For the text-containing cell, return its midpoint in [x, y] coordinate format. 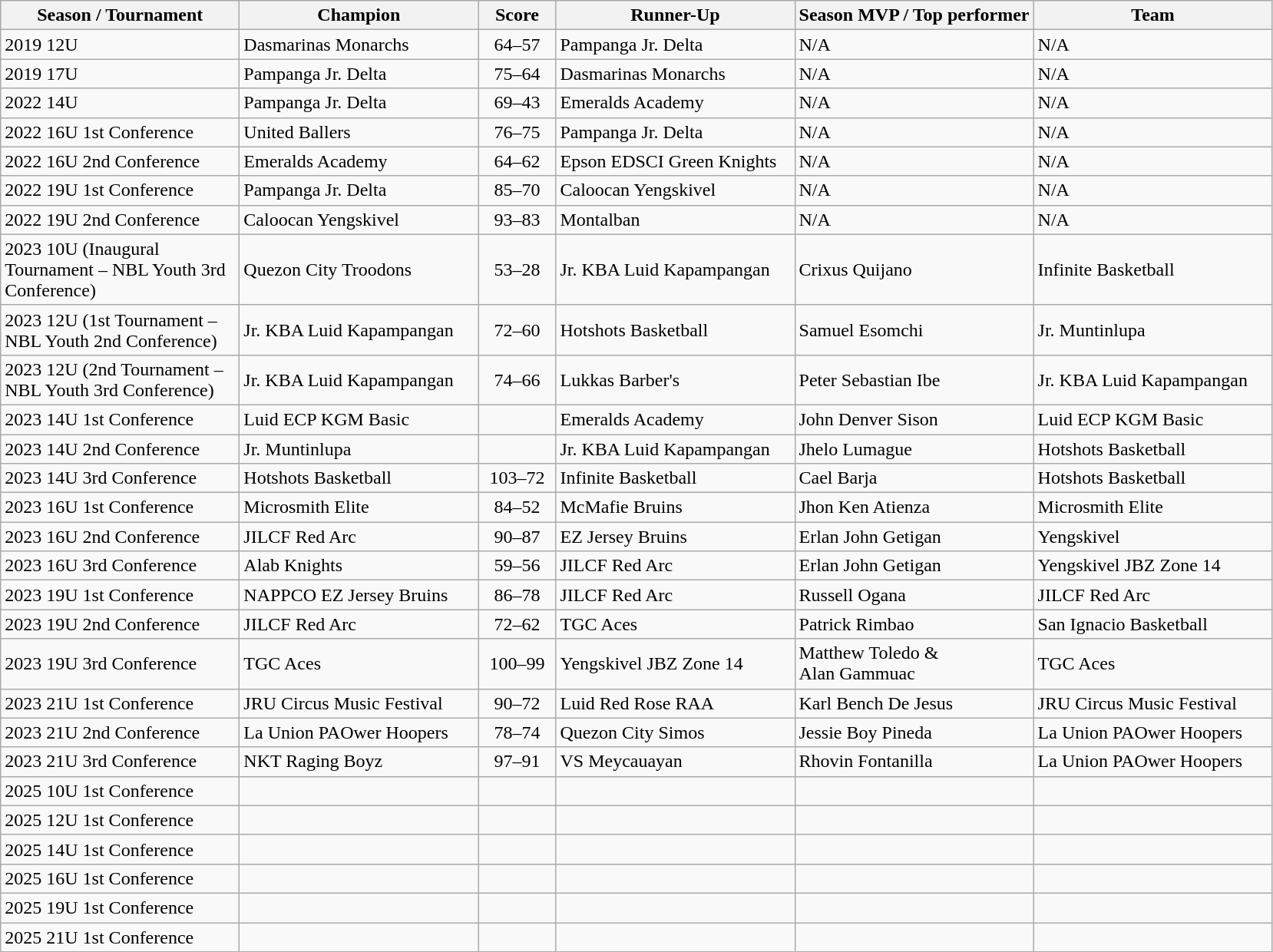
Epson EDSCI Green Knights [676, 161]
Season / Tournament [120, 15]
McMafie Bruins [676, 507]
EZ Jersey Bruins [676, 537]
2022 16U 2nd Conference [120, 161]
Luid Red Rose RAA [676, 703]
John Denver Sison [914, 419]
76–75 [517, 132]
2023 16U 3rd Conference [120, 566]
2023 14U 3rd Conference [120, 478]
69–43 [517, 103]
Lukkas Barber's [676, 379]
74–66 [517, 379]
90–72 [517, 703]
2025 19U 1st Conference [120, 907]
2023 12U (1st Tournament – NBL Youth 2nd Conference) [120, 330]
2023 19U 1st Conference [120, 595]
VS Meycauayan [676, 762]
Rhovin Fontanilla [914, 762]
2025 16U 1st Conference [120, 878]
Score [517, 15]
Cael Barja [914, 478]
2023 21U 1st Conference [120, 703]
2022 16U 1st Conference [120, 132]
2023 16U 1st Conference [120, 507]
78–74 [517, 732]
2023 16U 2nd Conference [120, 537]
103–72 [517, 478]
59–56 [517, 566]
2019 12U [120, 45]
Matthew Toledo & Alan Gammuac [914, 663]
64–57 [517, 45]
Patrick Rimbao [914, 624]
2025 12U 1st Conference [120, 820]
Karl Bench De Jesus [914, 703]
Alab Knights [359, 566]
Yengskivel [1153, 537]
Jhelo Lumague [914, 449]
Russell Ogana [914, 595]
NAPPCO EZ Jersey Bruins [359, 595]
Team [1153, 15]
Runner-Up [676, 15]
2023 12U (2nd Tournament – NBL Youth 3rd Conference) [120, 379]
64–62 [517, 161]
93–83 [517, 220]
75–64 [517, 74]
72–60 [517, 330]
2025 10U 1st Conference [120, 791]
Montalban [676, 220]
Quezon City Simos [676, 732]
Jhon Ken Atienza [914, 507]
97–91 [517, 762]
2023 10U (Inaugural Tournament – NBL Youth 3rd Conference) [120, 269]
Crixus Quijano [914, 269]
2025 14U 1st Conference [120, 849]
Jessie Boy Pineda [914, 732]
United Ballers [359, 132]
2023 14U 1st Conference [120, 419]
2025 21U 1st Conference [120, 937]
2022 19U 1st Conference [120, 190]
Season MVP / Top performer [914, 15]
85–70 [517, 190]
2023 21U 3rd Conference [120, 762]
Champion [359, 15]
Quezon City Troodons [359, 269]
San Ignacio Basketball [1153, 624]
2023 19U 2nd Conference [120, 624]
2019 17U [120, 74]
2022 14U [120, 103]
Peter Sebastian Ibe [914, 379]
100–99 [517, 663]
53–28 [517, 269]
2023 19U 3rd Conference [120, 663]
2023 14U 2nd Conference [120, 449]
86–78 [517, 595]
90–87 [517, 537]
2022 19U 2nd Conference [120, 220]
84–52 [517, 507]
Samuel Esomchi [914, 330]
NKT Raging Boyz [359, 762]
72–62 [517, 624]
2023 21U 2nd Conference [120, 732]
